Search for the cell housing the specified text and yield its (X, Y) center coordinate. 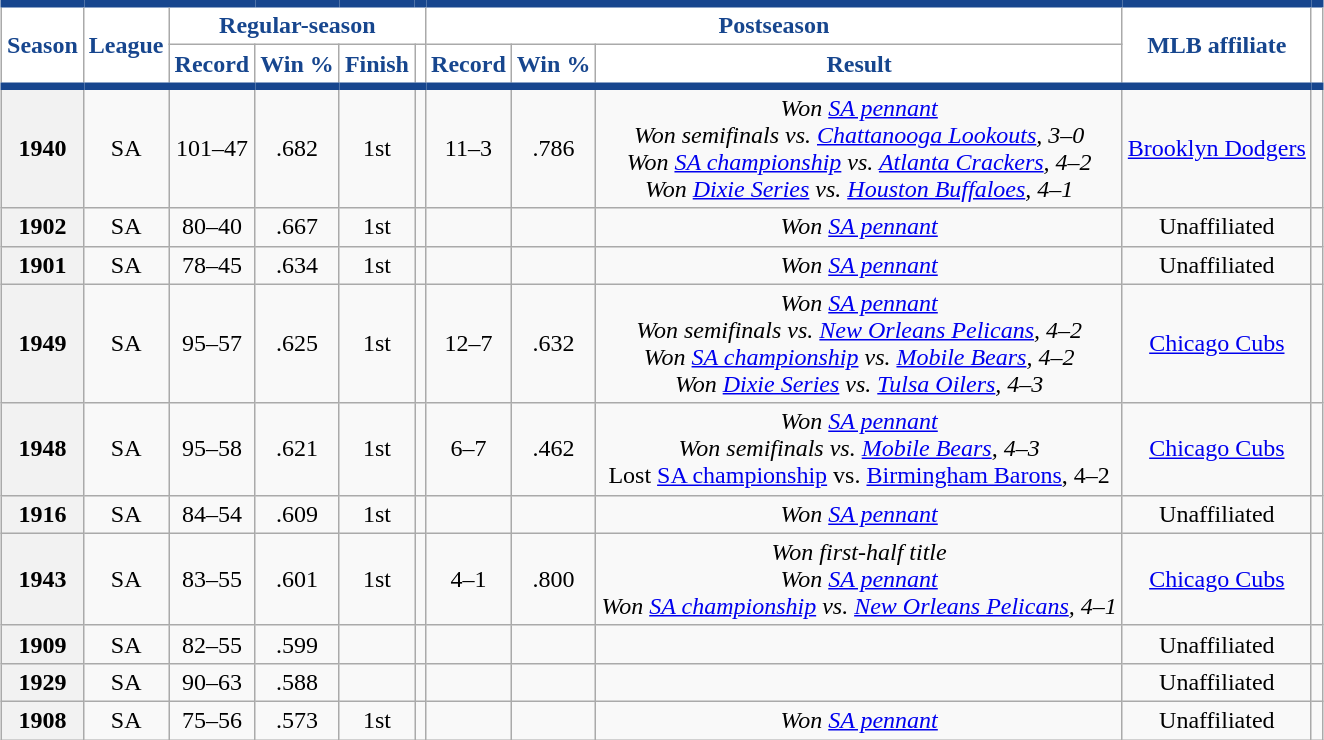
1902 (43, 227)
.621 (298, 449)
11–3 (469, 147)
1949 (43, 344)
1916 (43, 514)
Won first-half titleWon SA pennantWon SA championship vs. New Orleans Pelicans, 4–1 (859, 579)
League (126, 45)
.632 (554, 344)
.786 (554, 147)
78–45 (212, 265)
95–58 (212, 449)
Result (859, 66)
.601 (298, 579)
1908 (43, 720)
1943 (43, 579)
Won SA pennantWon semifinals vs. New Orleans Pelicans, 4–2Won SA championship vs. Mobile Bears, 4–2Won Dixie Series vs. Tulsa Oilers, 4–3 (859, 344)
90–63 (212, 682)
1948 (43, 449)
83–55 (212, 579)
.573 (298, 720)
.682 (298, 147)
Season (43, 45)
84–54 (212, 514)
80–40 (212, 227)
.462 (554, 449)
75–56 (212, 720)
101–47 (212, 147)
.625 (298, 344)
.599 (298, 644)
82–55 (212, 644)
.667 (298, 227)
Finish (376, 66)
12–7 (469, 344)
1901 (43, 265)
Won SA pennantWon semifinals vs. Mobile Bears, 4–3Lost SA championship vs. Birmingham Barons, 4–2 (859, 449)
4–1 (469, 579)
Regular-season (298, 24)
.588 (298, 682)
.800 (554, 579)
95–57 (212, 344)
6–7 (469, 449)
1940 (43, 147)
MLB affiliate (1216, 45)
.634 (298, 265)
Won SA pennantWon semifinals vs. Chattanooga Lookouts, 3–0Won SA championship vs. Atlanta Crackers, 4–2Won Dixie Series vs. Houston Buffaloes, 4–1 (859, 147)
Postseason (774, 24)
Brooklyn Dodgers (1216, 147)
1929 (43, 682)
.609 (298, 514)
1909 (43, 644)
